Output the (x, y) coordinate of the center of the cell containing the given text.  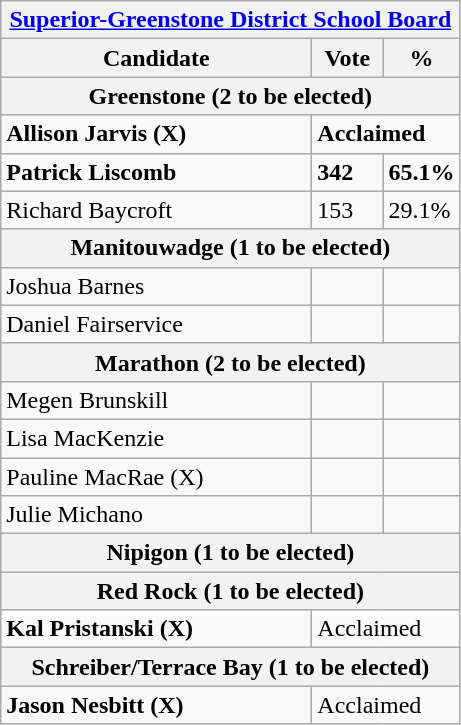
Red Rock (1 to be elected) (230, 591)
Jason Nesbitt (X) (156, 705)
Vote (348, 58)
342 (348, 172)
% (422, 58)
153 (348, 210)
Allison Jarvis (X) (156, 134)
65.1% (422, 172)
Joshua Barnes (156, 286)
Marathon (2 to be elected) (230, 362)
Schreiber/Terrace Bay (1 to be elected) (230, 667)
Nipigon (1 to be elected) (230, 553)
Superior-Greenstone District School Board (230, 20)
Megen Brunskill (156, 400)
Patrick Liscomb (156, 172)
Lisa MacKenzie (156, 438)
Julie Michano (156, 515)
29.1% (422, 210)
Pauline MacRae (X) (156, 477)
Candidate (156, 58)
Richard Baycroft (156, 210)
Daniel Fairservice (156, 324)
Manitouwadge (1 to be elected) (230, 248)
Kal Pristanski (X) (156, 629)
Greenstone (2 to be elected) (230, 96)
